For the text-containing cell, return its midpoint in (X, Y) coordinate format. 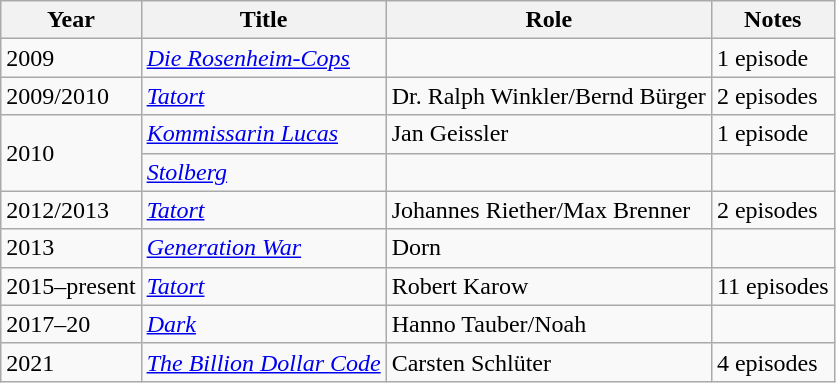
Dorn (548, 248)
Role (548, 20)
2010 (71, 153)
2012/2013 (71, 210)
Dr. Ralph Winkler/Bernd Bürger (548, 96)
Die Rosenheim-Cops (264, 58)
Jan Geissler (548, 134)
The Billion Dollar Code (264, 362)
Dark (264, 324)
Hanno Tauber/Noah (548, 324)
Year (71, 20)
Robert Karow (548, 286)
2013 (71, 248)
2021 (71, 362)
4 episodes (772, 362)
Stolberg (264, 172)
Generation War (264, 248)
2009 (71, 58)
2015–present (71, 286)
11 episodes (772, 286)
Notes (772, 20)
2017–20 (71, 324)
Carsten Schlüter (548, 362)
2009/2010 (71, 96)
Title (264, 20)
Kommissarin Lucas (264, 134)
Johannes Riether/Max Brenner (548, 210)
